Locate the cell with the specified text and output its (X, Y) center coordinate. 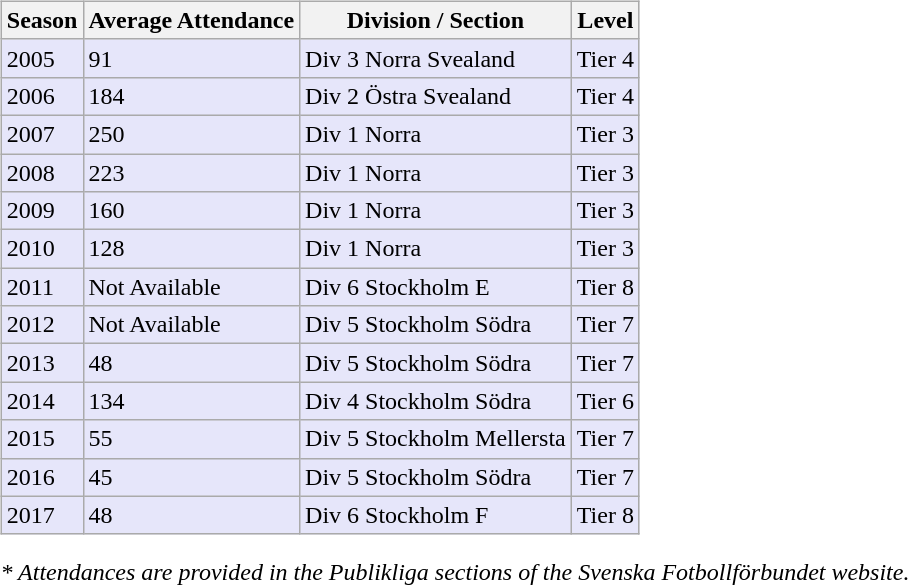
Div 4 Stockholm Södra (436, 401)
45 (192, 477)
55 (192, 439)
2007 (42, 134)
2017 (42, 515)
Div 5 Stockholm Mellersta (436, 439)
2008 (42, 173)
2015 (42, 439)
2016 (42, 477)
Season (42, 20)
2012 (42, 325)
128 (192, 249)
250 (192, 134)
Level (605, 20)
Tier 6 (605, 401)
2011 (42, 287)
Average Attendance (192, 20)
Div 2 Östra Svealand (436, 96)
2009 (42, 211)
223 (192, 173)
Div 6 Stockholm F (436, 515)
2010 (42, 249)
Div 6 Stockholm E (436, 287)
Div 3 Norra Svealand (436, 58)
Division / Section (436, 20)
2005 (42, 58)
134 (192, 401)
184 (192, 96)
2014 (42, 401)
2006 (42, 96)
160 (192, 211)
91 (192, 58)
2013 (42, 363)
